Output the [X, Y] coordinate of the center of the cell containing the given text.  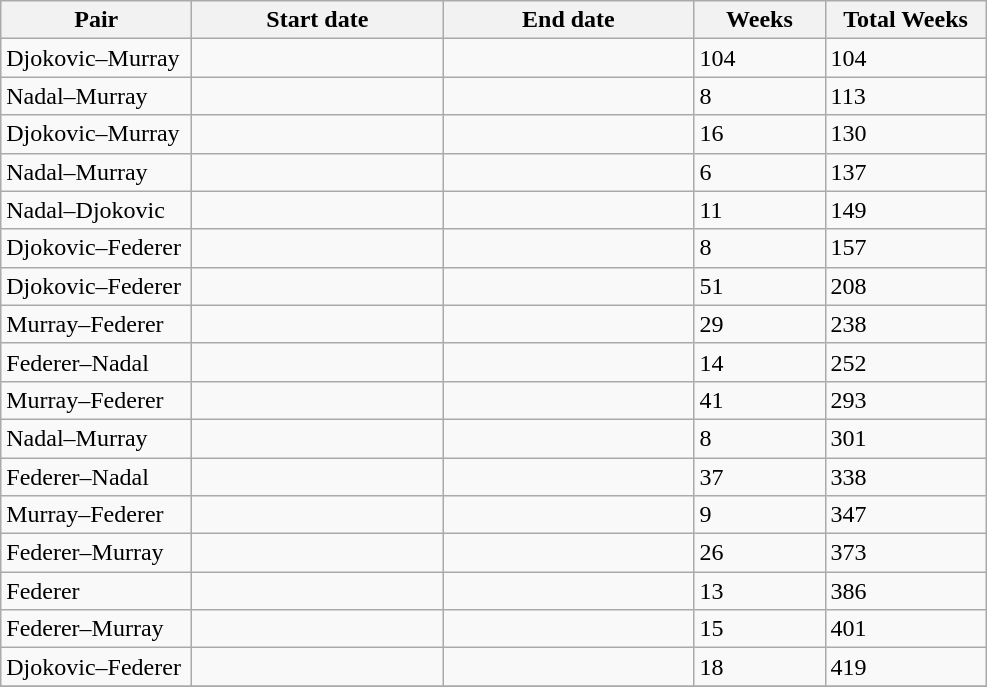
157 [906, 248]
347 [906, 515]
386 [906, 591]
11 [760, 210]
Weeks [760, 20]
41 [760, 400]
29 [760, 324]
16 [760, 134]
208 [906, 286]
238 [906, 324]
26 [760, 553]
14 [760, 362]
338 [906, 477]
9 [760, 515]
Total Weeks [906, 20]
15 [760, 629]
Start date [318, 20]
149 [906, 210]
137 [906, 172]
Nadal–Djokovic [96, 210]
401 [906, 629]
130 [906, 134]
252 [906, 362]
419 [906, 667]
End date [568, 20]
6 [760, 172]
51 [760, 286]
37 [760, 477]
Pair [96, 20]
Federer [96, 591]
293 [906, 400]
373 [906, 553]
13 [760, 591]
301 [906, 438]
18 [760, 667]
113 [906, 96]
